Provide the [X, Y] coordinate of the cell's center where the given text is located.  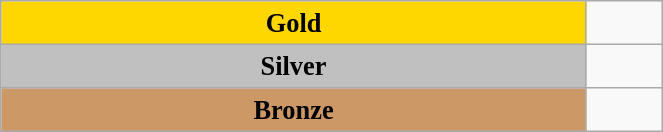
Silver [294, 66]
Bronze [294, 109]
Gold [294, 22]
